Return (X, Y) of the center of cell containing provided text 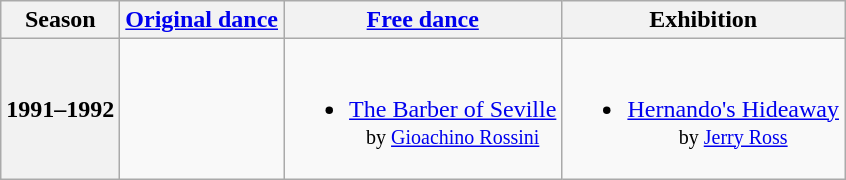
Free dance (423, 20)
Hernando's Hideaway by Jerry Ross (704, 109)
The Barber of Seville by Gioachino Rossini (423, 109)
Season (60, 20)
Original dance (202, 20)
Exhibition (704, 20)
1991–1992 (60, 109)
